Locate the cell with the specified text and output its [X, Y] center coordinate. 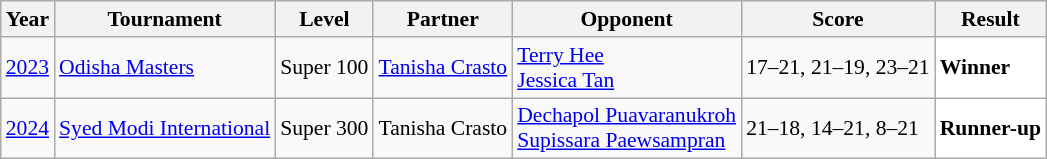
17–21, 21–19, 23–21 [838, 68]
Year [28, 19]
Runner-up [990, 128]
Opponent [626, 19]
2024 [28, 128]
Syed Modi International [164, 128]
Super 300 [324, 128]
Result [990, 19]
Super 100 [324, 68]
Level [324, 19]
Odisha Masters [164, 68]
Winner [990, 68]
Terry Hee Jessica Tan [626, 68]
Partner [442, 19]
Score [838, 19]
2023 [28, 68]
Tournament [164, 19]
21–18, 14–21, 8–21 [838, 128]
Dechapol Puavaranukroh Supissara Paewsampran [626, 128]
